Find where the given text appears and provide that cell's center as [X, Y] coordinate. 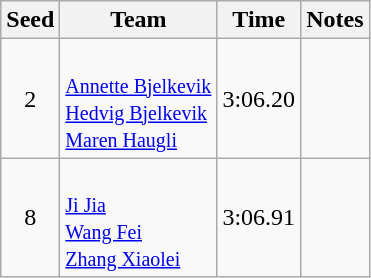
Team [138, 20]
Time [259, 20]
2 [30, 98]
Notes [335, 20]
Seed [30, 20]
Ji JiaWang FeiZhang Xiaolei [138, 218]
3:06.91 [259, 218]
Annette BjelkevikHedvig BjelkevikMaren Haugli [138, 98]
8 [30, 218]
3:06.20 [259, 98]
